For the text-containing cell, return its midpoint in [X, Y] coordinate format. 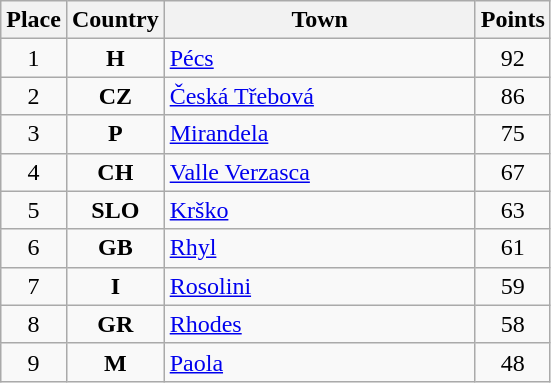
GB [115, 248]
4 [34, 172]
Česká Třebová [320, 96]
5 [34, 210]
58 [512, 324]
Rhyl [320, 248]
3 [34, 134]
Rosolini [320, 286]
Valle Verzasca [320, 172]
86 [512, 96]
I [115, 286]
M [115, 362]
Town [320, 20]
63 [512, 210]
Country [115, 20]
Paola [320, 362]
Mirandela [320, 134]
SLO [115, 210]
Pécs [320, 58]
Rhodes [320, 324]
CZ [115, 96]
92 [512, 58]
75 [512, 134]
7 [34, 286]
Points [512, 20]
67 [512, 172]
9 [34, 362]
Place [34, 20]
CH [115, 172]
GR [115, 324]
48 [512, 362]
59 [512, 286]
8 [34, 324]
H [115, 58]
P [115, 134]
Krško [320, 210]
61 [512, 248]
1 [34, 58]
6 [34, 248]
2 [34, 96]
